Return the (x, y) coordinate for the center point of the cell that contains the specified text.  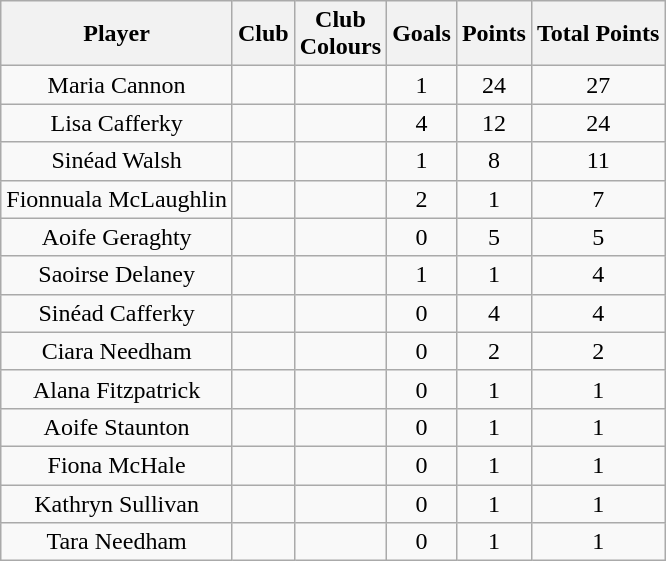
Goals (422, 34)
Aoife Geraghty (117, 237)
Fiona McHale (117, 465)
Alana Fitzpatrick (117, 389)
Sinéad Walsh (117, 161)
8 (494, 161)
11 (598, 161)
Club (263, 34)
Sinéad Cafferky (117, 313)
Kathryn Sullivan (117, 503)
Lisa Cafferky (117, 123)
27 (598, 85)
7 (598, 199)
12 (494, 123)
Maria Cannon (117, 85)
Player (117, 34)
Tara Needham (117, 542)
Fionnuala McLaughlin (117, 199)
Ciara Needham (117, 351)
ClubColours (340, 34)
Saoirse Delaney (117, 275)
Total Points (598, 34)
Points (494, 34)
Aoife Staunton (117, 427)
